Capture the cell that displays the provided text and extract its (X, Y) central coordinate. 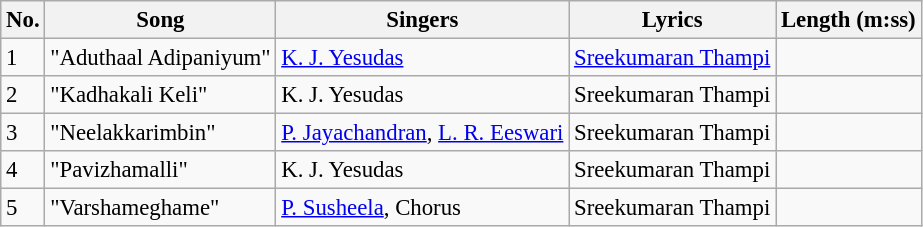
"Kadhakali Keli" (160, 95)
4 (23, 170)
Lyrics (672, 20)
P. Jayachandran, L. R. Eeswari (422, 133)
3 (23, 133)
1 (23, 58)
5 (23, 208)
Length (m:ss) (848, 20)
2 (23, 95)
"Neelakkarimbin" (160, 133)
"Aduthaal Adipaniyum" (160, 58)
No. (23, 20)
P. Susheela, Chorus (422, 208)
"Varshameghame" (160, 208)
"Pavizhamalli" (160, 170)
Song (160, 20)
Singers (422, 20)
